For the text-containing cell, return its midpoint in (x, y) coordinate format. 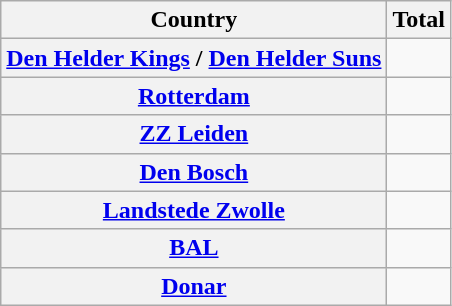
Total (419, 20)
Country (194, 20)
ZZ Leiden (194, 134)
Donar (194, 286)
BAL (194, 248)
Den Bosch (194, 172)
Den Helder Kings / Den Helder Suns (194, 58)
Rotterdam (194, 96)
Landstede Zwolle (194, 210)
